Pinpoint the cell where the given text exists, returning its (X, Y) midpoint coordinate. 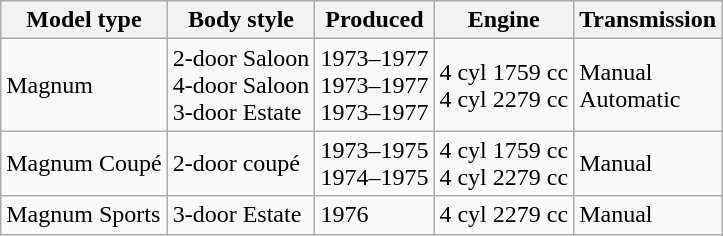
Transmission (648, 20)
4 cyl 2279 cc (504, 215)
Body style (241, 20)
Magnum Coupé (84, 164)
Model type (84, 20)
1976 (374, 215)
2-door Saloon 4-door Saloon 3-door Estate (241, 85)
Magnum (84, 85)
3-door Estate (241, 215)
1973–1977 1973–1977 1973–1977 (374, 85)
Engine (504, 20)
1973–1975 1974–1975 (374, 164)
2-door coupé (241, 164)
Produced (374, 20)
Manual Automatic (648, 85)
Magnum Sports (84, 215)
